Scan for the cell matching the given text and deliver its [X, Y] coordinate at center. 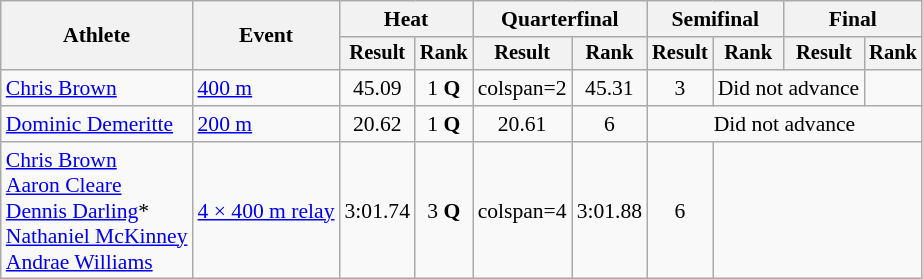
Dominic Demeritte [97, 124]
Quarterfinal [560, 19]
3 [680, 88]
Heat [406, 19]
Athlete [97, 36]
45.31 [610, 88]
45.09 [378, 88]
colspan=2 [522, 88]
20.62 [378, 124]
400 m [266, 88]
Final [853, 19]
20.61 [522, 124]
Chris Brown [97, 88]
6 [610, 124]
Event [266, 36]
200 m [266, 124]
Semifinal [715, 19]
